Scan for the cell matching the given text and deliver its [X, Y] coordinate at center. 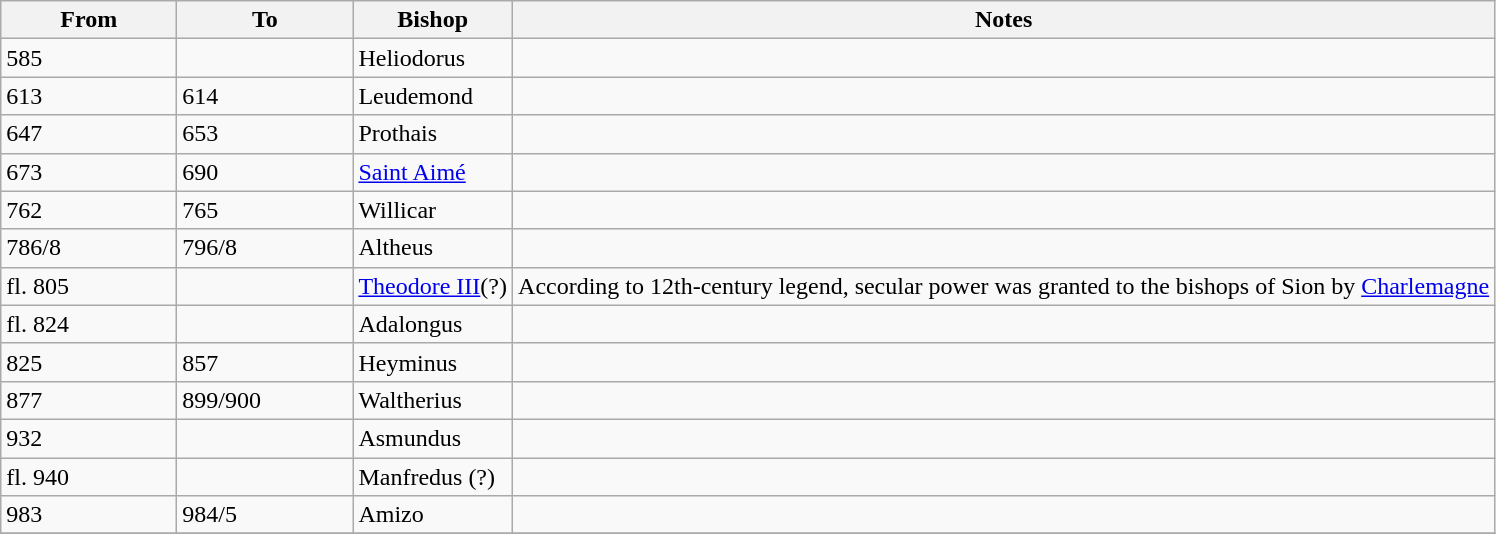
Saint Aimé [433, 172]
To [265, 20]
857 [265, 362]
Heyminus [433, 362]
984/5 [265, 515]
613 [89, 96]
Heliodorus [433, 58]
796/8 [265, 248]
fl. 940 [89, 477]
Asmundus [433, 438]
673 [89, 172]
614 [265, 96]
899/900 [265, 400]
fl. 805 [89, 286]
Bishop [433, 20]
877 [89, 400]
690 [265, 172]
983 [89, 515]
Manfredus (?) [433, 477]
585 [89, 58]
Waltherius [433, 400]
786/8 [89, 248]
Notes [1004, 20]
fl. 824 [89, 324]
Adalongus [433, 324]
647 [89, 134]
Leudemond [433, 96]
765 [265, 210]
932 [89, 438]
762 [89, 210]
From [89, 20]
Theodore III(?) [433, 286]
Willicar [433, 210]
Amizo [433, 515]
Prothais [433, 134]
653 [265, 134]
According to 12th-century legend, secular power was granted to the bishops of Sion by Charlemagne [1004, 286]
Altheus [433, 248]
825 [89, 362]
